Extract the (x, y) coordinate from the center of the cell holding the provided text.  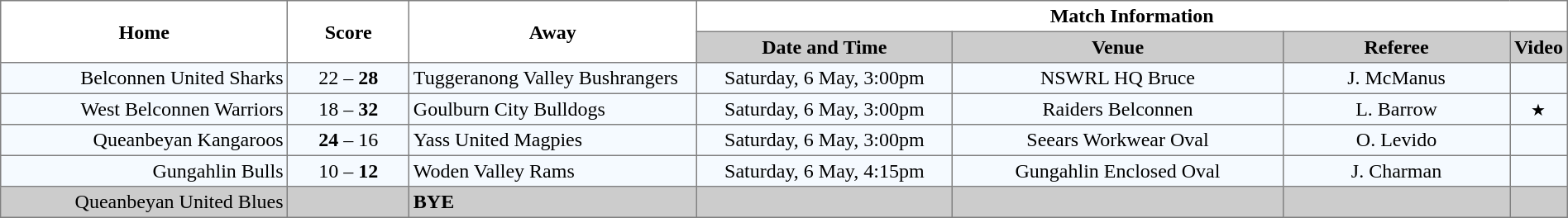
Saturday, 6 May, 4:15pm (825, 171)
NSWRL HQ Bruce (1118, 78)
Goulburn City Bulldogs (552, 109)
Video (1539, 47)
Referee (1396, 47)
BYE (552, 202)
Queanbeyan United Blues (144, 202)
★ (1539, 109)
Raiders Belconnen (1118, 109)
24 – 16 (349, 140)
Tuggeranong Valley Bushrangers (552, 78)
10 – 12 (349, 171)
Score (349, 31)
L. Barrow (1396, 109)
Venue (1118, 47)
Seears Workwear Oval (1118, 140)
Yass United Magpies (552, 140)
18 – 32 (349, 109)
J. McManus (1396, 78)
Woden Valley Rams (552, 171)
O. Levido (1396, 140)
Away (552, 31)
Gungahlin Enclosed Oval (1118, 171)
Match Information (1131, 17)
Home (144, 31)
Queanbeyan Kangaroos (144, 140)
West Belconnen Warriors (144, 109)
Gungahlin Bulls (144, 171)
Date and Time (825, 47)
J. Charman (1396, 171)
Belconnen United Sharks (144, 78)
22 – 28 (349, 78)
